Determine the [x, y] coordinate at the center of the cell enclosing the given text.  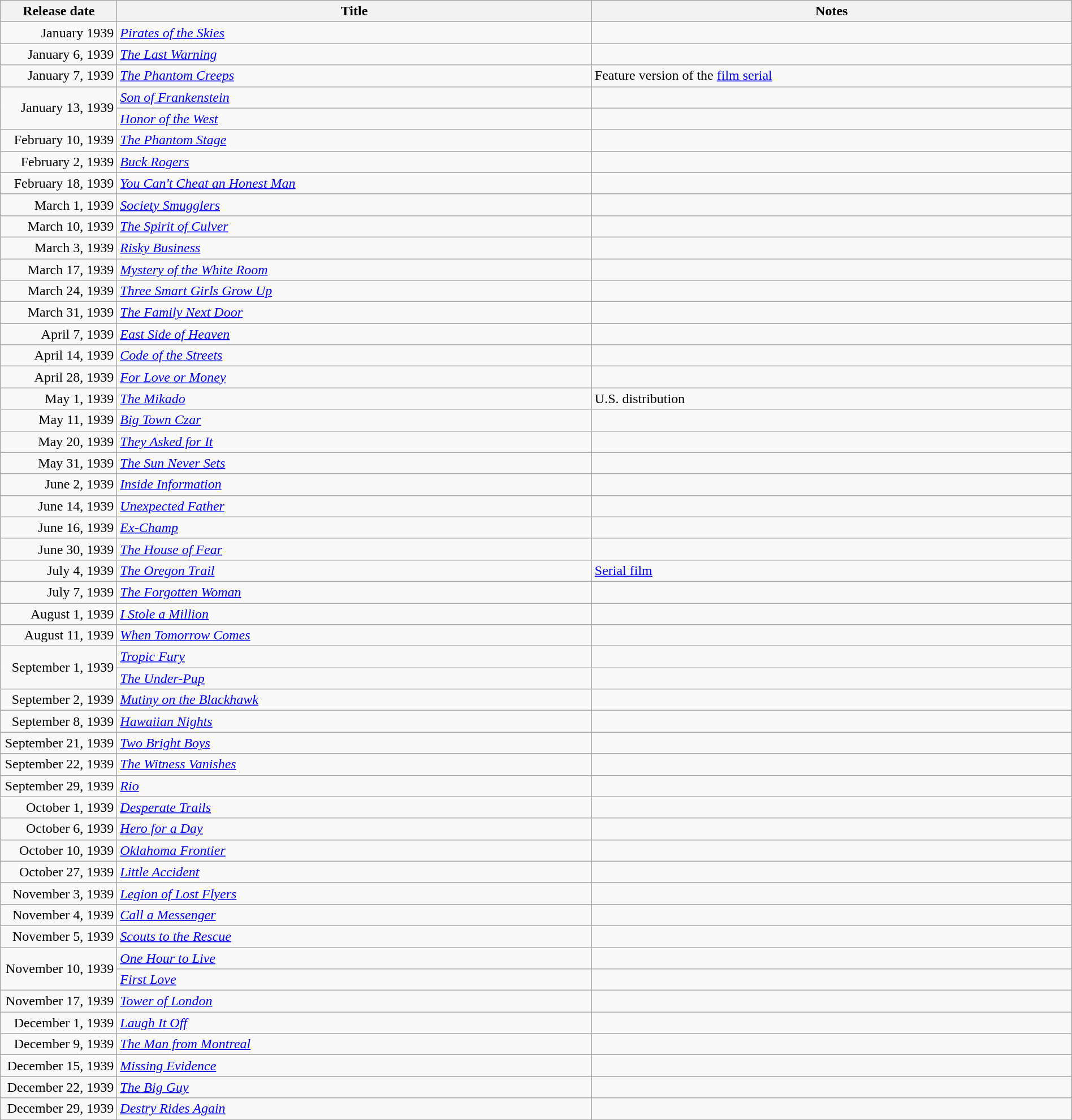
The Sun Never Sets [354, 463]
The Mikado [354, 399]
I Stole a Million [354, 613]
September 29, 1939 [59, 786]
The Under-Pup [354, 678]
August 11, 1939 [59, 635]
January 1939 [59, 33]
June 16, 1939 [59, 527]
The Forgotten Woman [354, 592]
July 7, 1939 [59, 592]
October 6, 1939 [59, 829]
September 22, 1939 [59, 764]
Release date [59, 11]
June 14, 1939 [59, 506]
The Phantom Creeps [354, 76]
June 2, 1939 [59, 485]
You Can't Cheat an Honest Man [354, 183]
December 9, 1939 [59, 1044]
Society Smugglers [354, 205]
March 31, 1939 [59, 313]
April 28, 1939 [59, 377]
The Witness Vanishes [354, 764]
The Phantom Stage [354, 140]
May 1, 1939 [59, 399]
November 4, 1939 [59, 915]
U.S. distribution [831, 399]
Oklahoma Frontier [354, 850]
March 10, 1939 [59, 226]
Laugh It Off [354, 1023]
Hawaiian Nights [354, 721]
March 1, 1939 [59, 205]
December 15, 1939 [59, 1066]
April 7, 1939 [59, 334]
Notes [831, 11]
When Tomorrow Comes [354, 635]
Buck Rogers [354, 162]
August 1, 1939 [59, 613]
December 29, 1939 [59, 1109]
Little Accident [354, 872]
October 27, 1939 [59, 872]
Serial film [831, 570]
Three Smart Girls Grow Up [354, 291]
November 17, 1939 [59, 1001]
April 14, 1939 [59, 356]
July 4, 1939 [59, 570]
Destry Rides Again [354, 1109]
February 10, 1939 [59, 140]
December 1, 1939 [59, 1023]
October 1, 1939 [59, 807]
Mystery of the White Room [354, 270]
February 18, 1939 [59, 183]
Missing Evidence [354, 1066]
September 8, 1939 [59, 721]
Big Town Czar [354, 420]
May 31, 1939 [59, 463]
January 6, 1939 [59, 54]
May 20, 1939 [59, 442]
March 24, 1939 [59, 291]
Tower of London [354, 1001]
One Hour to Live [354, 958]
Ex-Champ [354, 527]
Hero for a Day [354, 829]
Two Bright Boys [354, 743]
November 3, 1939 [59, 893]
The Last Warning [354, 54]
Risky Business [354, 248]
November 5, 1939 [59, 936]
March 3, 1939 [59, 248]
Legion of Lost Flyers [354, 893]
Pirates of the Skies [354, 33]
The Spirit of Culver [354, 226]
Honor of the West [354, 119]
March 17, 1939 [59, 270]
The House of Fear [354, 549]
First Love [354, 980]
The Oregon Trail [354, 570]
For Love or Money [354, 377]
June 30, 1939 [59, 549]
September 21, 1939 [59, 743]
Feature version of the film serial [831, 76]
November 10, 1939 [59, 969]
Unexpected Father [354, 506]
Mutiny on the Blackhawk [354, 700]
Code of the Streets [354, 356]
Scouts to the Rescue [354, 936]
February 2, 1939 [59, 162]
Call a Messenger [354, 915]
September 2, 1939 [59, 700]
The Man from Montreal [354, 1044]
January 13, 1939 [59, 108]
October 10, 1939 [59, 850]
Son of Frankenstein [354, 97]
They Asked for It [354, 442]
The Family Next Door [354, 313]
May 11, 1939 [59, 420]
Inside Information [354, 485]
January 7, 1939 [59, 76]
Desperate Trails [354, 807]
December 22, 1939 [59, 1087]
Rio [354, 786]
September 1, 1939 [59, 668]
Title [354, 11]
East Side of Heaven [354, 334]
Tropic Fury [354, 657]
The Big Guy [354, 1087]
